Return the (x, y) coordinate for the center point of the cell that contains the specified text.  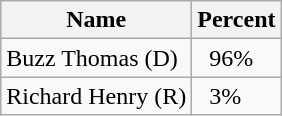
3% (236, 96)
Richard Henry (R) (96, 96)
Name (96, 20)
Buzz Thomas (D) (96, 58)
Percent (236, 20)
96% (236, 58)
